Pinpoint the cell where the given text exists, returning its [x, y] midpoint coordinate. 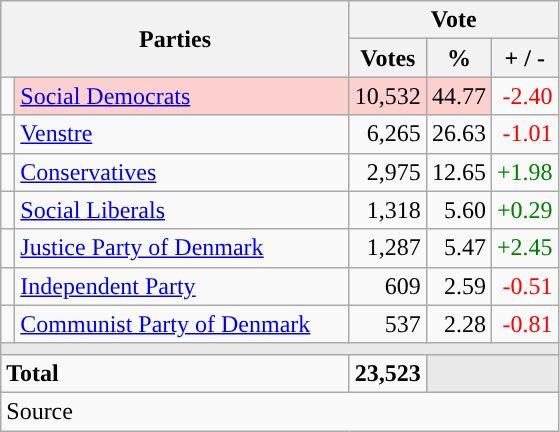
2,975 [388, 172]
-2.40 [524, 96]
2.28 [458, 324]
+0.29 [524, 210]
5.47 [458, 248]
12.65 [458, 172]
5.60 [458, 210]
-0.81 [524, 324]
537 [388, 324]
1,287 [388, 248]
Votes [388, 58]
Total [176, 373]
23,523 [388, 373]
609 [388, 286]
Venstre [182, 134]
+1.98 [524, 172]
-1.01 [524, 134]
Communist Party of Denmark [182, 324]
1,318 [388, 210]
44.77 [458, 96]
26.63 [458, 134]
Vote [454, 20]
Justice Party of Denmark [182, 248]
Conservatives [182, 172]
+2.45 [524, 248]
Parties [176, 39]
Social Liberals [182, 210]
Social Democrats [182, 96]
2.59 [458, 286]
% [458, 58]
+ / - [524, 58]
Source [280, 411]
6,265 [388, 134]
Independent Party [182, 286]
10,532 [388, 96]
-0.51 [524, 286]
